From the cell containing the given text, extract its center point as [X, Y] coordinate. 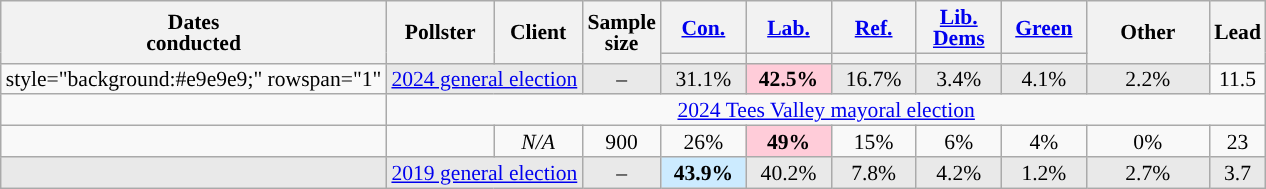
23 [1238, 142]
4.2% [958, 172]
42.5% [788, 78]
43.9% [704, 172]
11.5 [1238, 78]
1.2% [1044, 172]
Con. [704, 27]
Datesconducted [194, 32]
Other [1148, 32]
40.2% [788, 172]
2.2% [1148, 78]
2.7% [1148, 172]
15% [874, 142]
4% [1044, 142]
Lead [1238, 32]
2019 general election [484, 172]
Lib. Dems [958, 27]
16.7% [874, 78]
style="background:#e9e9e9;" rowspan="1" [194, 78]
900 [621, 142]
3.7 [1238, 172]
Green [1044, 27]
4.1% [1044, 78]
N/A [538, 142]
Client [538, 32]
Pollster [440, 32]
7.8% [874, 172]
6% [958, 142]
Lab. [788, 27]
31.1% [704, 78]
Samplesize [621, 32]
49% [788, 142]
3.4% [958, 78]
2024 general election [484, 78]
26% [704, 142]
Ref. [874, 27]
2024 Tees Valley mayoral election [826, 110]
0% [1148, 142]
